Locate the cell with the specified text and output its [X, Y] center coordinate. 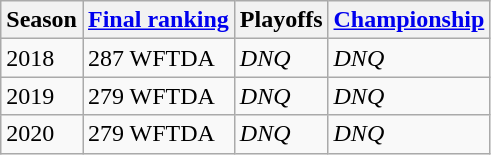
2019 [42, 96]
Final ranking [158, 20]
Playoffs [281, 20]
2018 [42, 58]
Season [42, 20]
287 WFTDA [158, 58]
2020 [42, 134]
Championship [409, 20]
